Output the [x, y] coordinate of the center of the cell containing the given text.  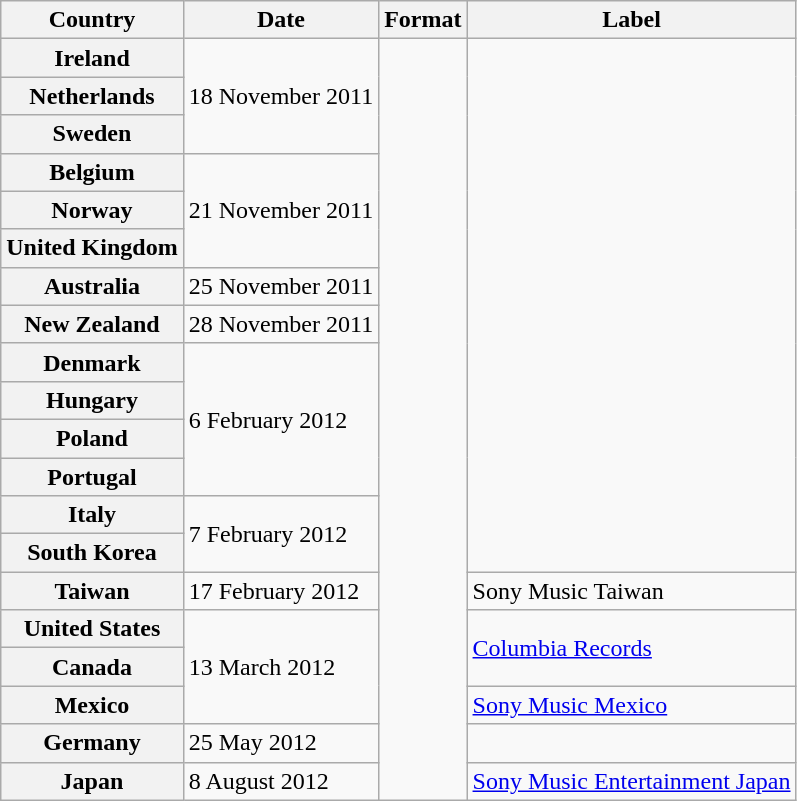
Sony Music Mexico [632, 705]
New Zealand [92, 324]
United States [92, 629]
Belgium [92, 172]
Label [632, 20]
Japan [92, 781]
Ireland [92, 58]
21 November 2011 [280, 210]
Netherlands [92, 96]
Sony Music Taiwan [632, 591]
Sony Music Entertainment Japan [632, 781]
Columbia Records [632, 648]
13 March 2012 [280, 667]
United Kingdom [92, 248]
Format [423, 20]
Norway [92, 210]
8 August 2012 [280, 781]
Italy [92, 515]
Australia [92, 286]
Country [92, 20]
7 February 2012 [280, 534]
Taiwan [92, 591]
Hungary [92, 400]
28 November 2011 [280, 324]
Germany [92, 743]
25 May 2012 [280, 743]
Denmark [92, 362]
South Korea [92, 553]
Canada [92, 667]
Date [280, 20]
Portugal [92, 477]
Sweden [92, 134]
18 November 2011 [280, 96]
Mexico [92, 705]
17 February 2012 [280, 591]
6 February 2012 [280, 419]
25 November 2011 [280, 286]
Poland [92, 438]
